Identify which cell holds the provided text, then report its [x, y] central coordinate. 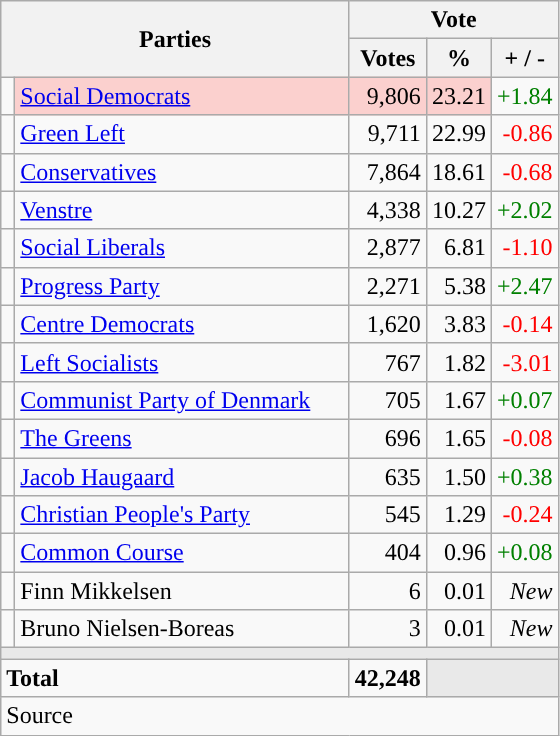
767 [388, 362]
Centre Democrats [182, 324]
1,620 [388, 324]
0.96 [458, 553]
6 [388, 591]
635 [388, 477]
+0.07 [524, 400]
-3.01 [524, 362]
705 [388, 400]
4,338 [388, 210]
3 [388, 629]
Progress Party [182, 286]
7,864 [388, 172]
9,711 [388, 134]
1.82 [458, 362]
-0.68 [524, 172]
+1.84 [524, 96]
Parties [176, 39]
6.81 [458, 248]
Social Democrats [182, 96]
% [458, 58]
Social Liberals [182, 248]
9,806 [388, 96]
Christian People's Party [182, 515]
-1.10 [524, 248]
+ / - [524, 58]
-0.86 [524, 134]
1.29 [458, 515]
The Greens [182, 438]
Total [176, 678]
-0.08 [524, 438]
2,271 [388, 286]
Finn Mikkelsen [182, 591]
-0.24 [524, 515]
1.50 [458, 477]
Bruno Nielsen-Boreas [182, 629]
Source [280, 716]
Common Course [182, 553]
3.83 [458, 324]
+0.08 [524, 553]
Venstre [182, 210]
Left Socialists [182, 362]
1.67 [458, 400]
+0.38 [524, 477]
2,877 [388, 248]
23.21 [458, 96]
5.38 [458, 286]
+2.47 [524, 286]
10.27 [458, 210]
18.61 [458, 172]
22.99 [458, 134]
Vote [454, 20]
Votes [388, 58]
1.65 [458, 438]
Conservatives [182, 172]
696 [388, 438]
Communist Party of Denmark [182, 400]
-0.14 [524, 324]
404 [388, 553]
42,248 [388, 678]
545 [388, 515]
+2.02 [524, 210]
Green Left [182, 134]
Jacob Haugaard [182, 477]
